Scan for the cell matching the given text and deliver its [x, y] coordinate at center. 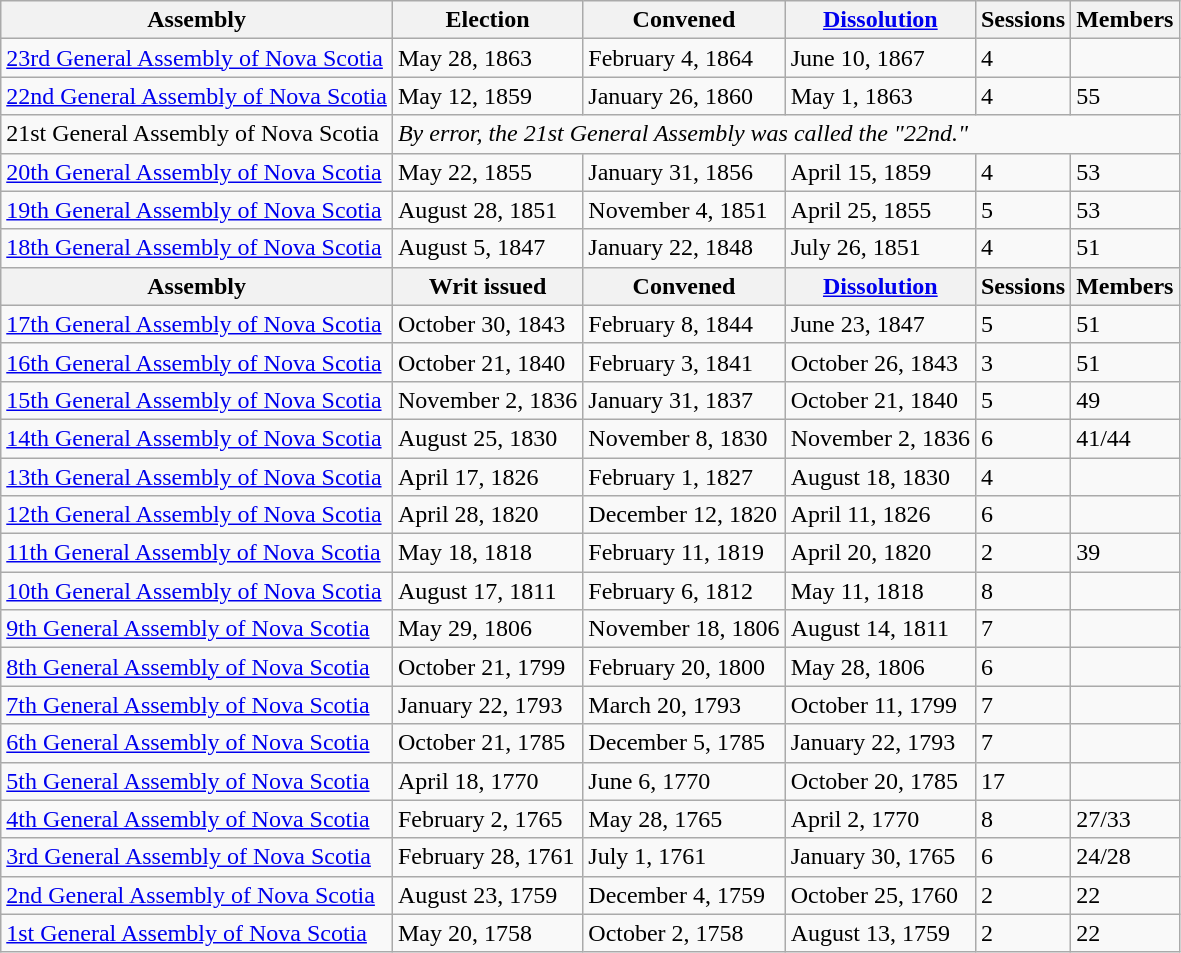
February 11, 1819 [684, 553]
8th General Assembly of Nova Scotia [197, 667]
2nd General Assembly of Nova Scotia [197, 895]
January 31, 1856 [684, 172]
August 14, 1811 [880, 629]
July 26, 1851 [880, 248]
3 [1022, 362]
August 25, 1830 [487, 438]
15th General Assembly of Nova Scotia [197, 400]
11th General Assembly of Nova Scotia [197, 553]
May 11, 1818 [880, 591]
October 30, 1843 [487, 324]
6th General Assembly of Nova Scotia [197, 743]
May 28, 1806 [880, 667]
June 23, 1847 [880, 324]
July 1, 1761 [684, 857]
Writ issued [487, 286]
April 18, 1770 [487, 781]
10th General Assembly of Nova Scotia [197, 591]
April 2, 1770 [880, 819]
16th General Assembly of Nova Scotia [197, 362]
February 2, 1765 [487, 819]
February 8, 1844 [684, 324]
January 31, 1837 [684, 400]
August 18, 1830 [880, 477]
21st General Assembly of Nova Scotia [197, 134]
October 11, 1799 [880, 705]
May 20, 1758 [487, 933]
October 20, 1785 [880, 781]
January 22, 1848 [684, 248]
9th General Assembly of Nova Scotia [197, 629]
49 [1125, 400]
5th General Assembly of Nova Scotia [197, 781]
22nd General Assembly of Nova Scotia [197, 96]
August 28, 1851 [487, 210]
November 4, 1851 [684, 210]
April 15, 1859 [880, 172]
February 6, 1812 [684, 591]
August 13, 1759 [880, 933]
April 20, 1820 [880, 553]
Election [487, 20]
20th General Assembly of Nova Scotia [197, 172]
February 4, 1864 [684, 58]
October 25, 1760 [880, 895]
May 1, 1863 [880, 96]
October 2, 1758 [684, 933]
December 4, 1759 [684, 895]
May 28, 1765 [684, 819]
April 28, 1820 [487, 515]
17th General Assembly of Nova Scotia [197, 324]
June 10, 1867 [880, 58]
27/33 [1125, 819]
April 11, 1826 [880, 515]
18th General Assembly of Nova Scotia [197, 248]
February 1, 1827 [684, 477]
By error, the 21st General Assembly was called the "22nd." [786, 134]
7th General Assembly of Nova Scotia [197, 705]
January 30, 1765 [880, 857]
13th General Assembly of Nova Scotia [197, 477]
April 17, 1826 [487, 477]
39 [1125, 553]
May 12, 1859 [487, 96]
May 22, 1855 [487, 172]
December 12, 1820 [684, 515]
August 5, 1847 [487, 248]
March 20, 1793 [684, 705]
12th General Assembly of Nova Scotia [197, 515]
January 26, 1860 [684, 96]
May 28, 1863 [487, 58]
February 20, 1800 [684, 667]
August 23, 1759 [487, 895]
October 21, 1785 [487, 743]
June 6, 1770 [684, 781]
14th General Assembly of Nova Scotia [197, 438]
May 29, 1806 [487, 629]
24/28 [1125, 857]
May 18, 1818 [487, 553]
October 21, 1799 [487, 667]
November 8, 1830 [684, 438]
November 18, 1806 [684, 629]
19th General Assembly of Nova Scotia [197, 210]
3rd General Assembly of Nova Scotia [197, 857]
October 26, 1843 [880, 362]
December 5, 1785 [684, 743]
April 25, 1855 [880, 210]
55 [1125, 96]
1st General Assembly of Nova Scotia [197, 933]
41/44 [1125, 438]
17 [1022, 781]
February 3, 1841 [684, 362]
August 17, 1811 [487, 591]
February 28, 1761 [487, 857]
23rd General Assembly of Nova Scotia [197, 58]
4th General Assembly of Nova Scotia [197, 819]
